Search for the cell housing the specified text and yield its [X, Y] center coordinate. 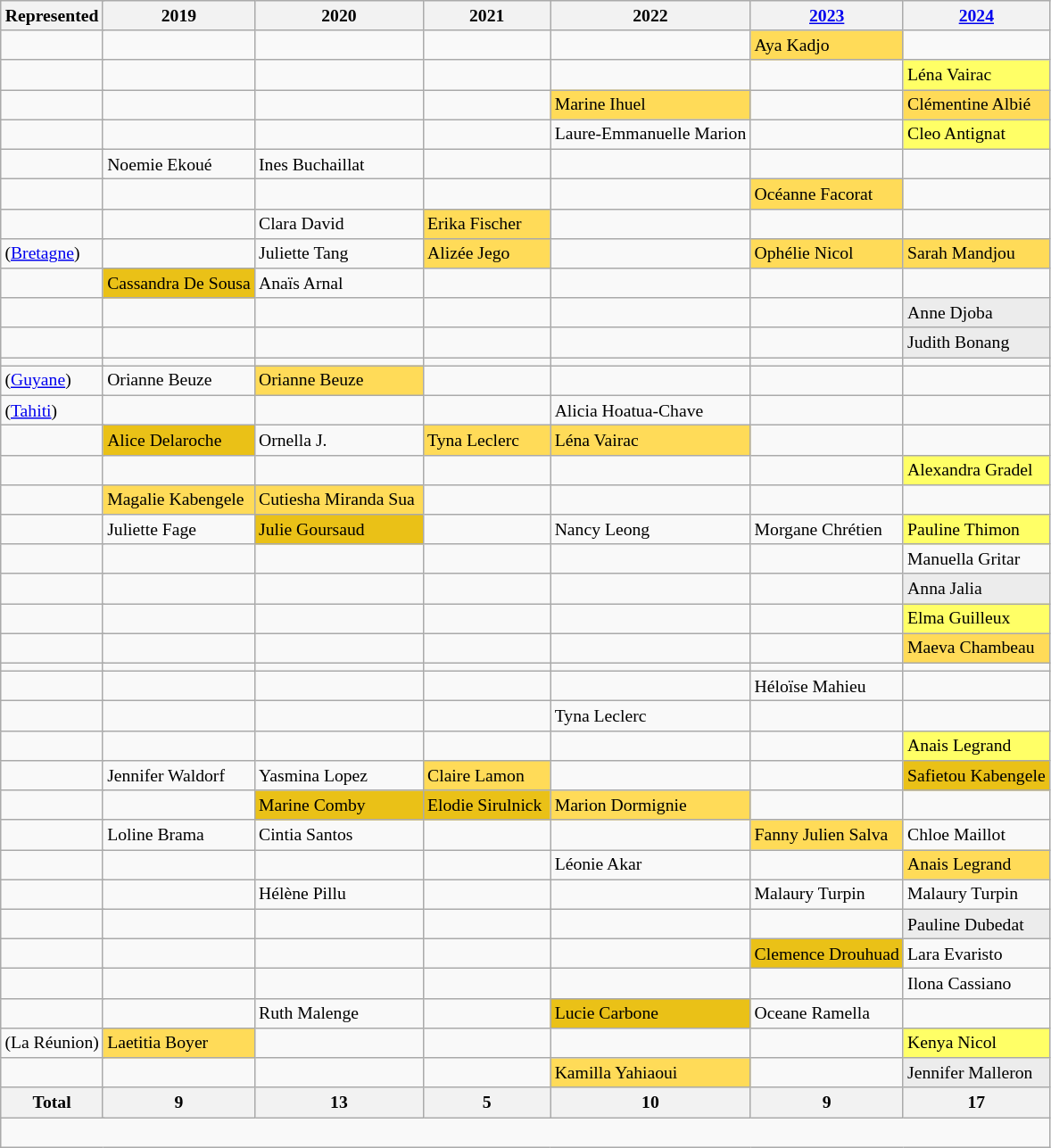
Hélène Pillu [339, 894]
Alizée Jego [487, 253]
Represented [52, 16]
Cleo Antignat [976, 134]
Pauline Thimon [976, 530]
Noemie Ekoué [178, 164]
Cassandra De Sousa [178, 284]
2023 [827, 16]
Ophélie Nicol [827, 253]
Safietou Kabengele [976, 776]
Kenya Nicol [976, 1044]
Clemence Drouhuad [827, 954]
Julie Goursaud [339, 530]
(Bretagne) [52, 253]
Ruth Malenge [339, 1013]
Kamilla Yahiaoui [650, 1072]
Judith Bonang [976, 343]
Pauline Dubedat [976, 924]
Ines Buchaillat [339, 164]
Loline Brama [178, 835]
Alicia Hoatua-Chave [650, 410]
Alexandra Gradel [976, 469]
(Tahiti) [52, 410]
Juliette Fage [178, 530]
Maeva Chambeau [976, 648]
Lara Evaristo [976, 954]
Oceane Ramella [827, 1013]
(La Réunion) [52, 1044]
Sarah Mandjou [976, 253]
Jennifer Malleron [976, 1072]
Total [52, 1103]
Clara David [339, 223]
Lucie Carbone [650, 1013]
Marion Dormignie [650, 805]
Cintia Santos [339, 835]
Anaïs Arnal [339, 284]
Aya Kadjo [827, 45]
Laetitia Boyer [178, 1044]
Ornella J. [339, 441]
Elma Guilleux [976, 619]
Erika Fischer [487, 223]
Marine Ihuel [650, 105]
5 [487, 1103]
Ilona Cassiano [976, 983]
2019 [178, 16]
(Guyane) [52, 380]
10 [650, 1103]
2020 [339, 16]
Marine Comby [339, 805]
Océanne Facorat [827, 194]
Cutiesha Miranda Sua [339, 500]
13 [339, 1103]
Clémentine Albié [976, 105]
Héloïse Mahieu [827, 687]
Morgane Chrétien [827, 530]
Magalie Kabengele [178, 500]
Alice Delaroche [178, 441]
Jennifer Waldorf [178, 776]
Yasmina Lopez [339, 776]
Elodie Sirulnick [487, 805]
2022 [650, 16]
2021 [487, 16]
Anna Jalia [976, 589]
Fanny Julien Salva [827, 835]
Anne Djoba [976, 312]
Claire Lamon [487, 776]
Manuella Gritar [976, 558]
Juliette Tang [339, 253]
Chloe Maillot [976, 835]
17 [976, 1103]
Léonie Akar [650, 865]
Nancy Leong [650, 530]
Laure-Emmanuelle Marion [650, 134]
2024 [976, 16]
